Find where the given text appears and provide that cell's center as (x, y) coordinate. 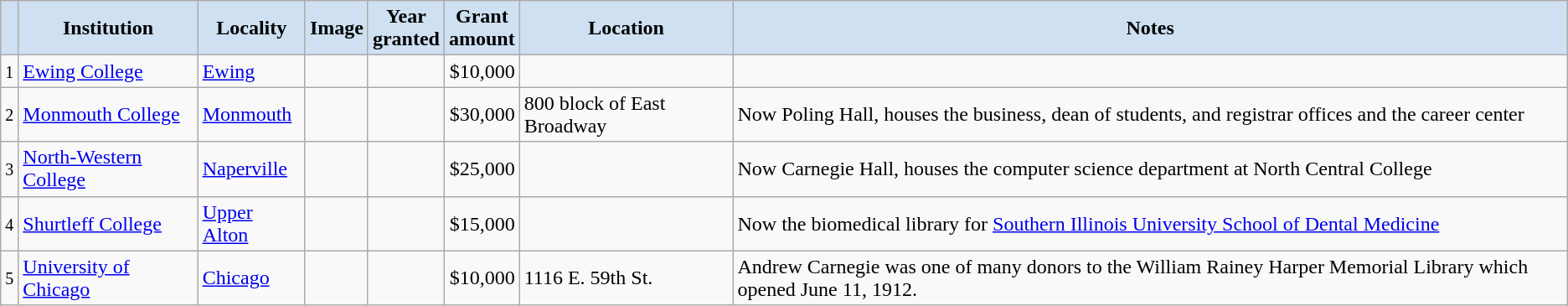
North-Western College (108, 169)
Monmouth College (108, 114)
Grantamount (482, 29)
2 (10, 114)
Monmouth (251, 114)
Yeargranted (405, 29)
Naperville (251, 169)
Shurtleff College (108, 223)
Now Poling Hall, houses the business, dean of students, and registrar offices and the career center (1150, 114)
5 (10, 278)
4 (10, 223)
1116 E. 59th St. (627, 278)
Institution (108, 29)
$30,000 (482, 114)
Ewing (251, 71)
Notes (1150, 29)
Ewing College (108, 71)
1 (10, 71)
Location (627, 29)
800 block of East Broadway (627, 114)
Now Carnegie Hall, houses the computer science department at North Central College (1150, 169)
$25,000 (482, 169)
Chicago (251, 278)
Andrew Carnegie was one of many donors to the William Rainey Harper Memorial Library which opened June 11, 1912. (1150, 278)
$15,000 (482, 223)
University of Chicago (108, 278)
Locality (251, 29)
3 (10, 169)
Image (337, 29)
Now the biomedical library for Southern Illinois University School of Dental Medicine (1150, 223)
Upper Alton (251, 223)
